Extract the (x, y) coordinate from the center of the cell holding the provided text.  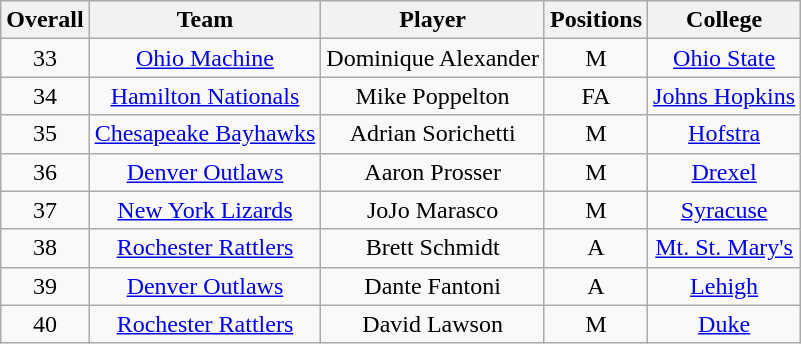
Player (433, 20)
Syracuse (724, 210)
JoJo Marasco (433, 210)
Hamilton Nationals (205, 96)
36 (45, 172)
38 (45, 248)
40 (45, 324)
35 (45, 134)
Dominique Alexander (433, 58)
39 (45, 286)
FA (596, 96)
33 (45, 58)
Mt. St. Mary's (724, 248)
College (724, 20)
Overall (45, 20)
Duke (724, 324)
David Lawson (433, 324)
Ohio State (724, 58)
Hofstra (724, 134)
New York Lizards (205, 210)
Brett Schmidt (433, 248)
Johns Hopkins (724, 96)
Lehigh (724, 286)
Aaron Prosser (433, 172)
37 (45, 210)
Mike Poppelton (433, 96)
Positions (596, 20)
Adrian Sorichetti (433, 134)
Ohio Machine (205, 58)
Drexel (724, 172)
Team (205, 20)
Chesapeake Bayhawks (205, 134)
Dante Fantoni (433, 286)
34 (45, 96)
